Pinpoint the cell where the given text exists, returning its [x, y] midpoint coordinate. 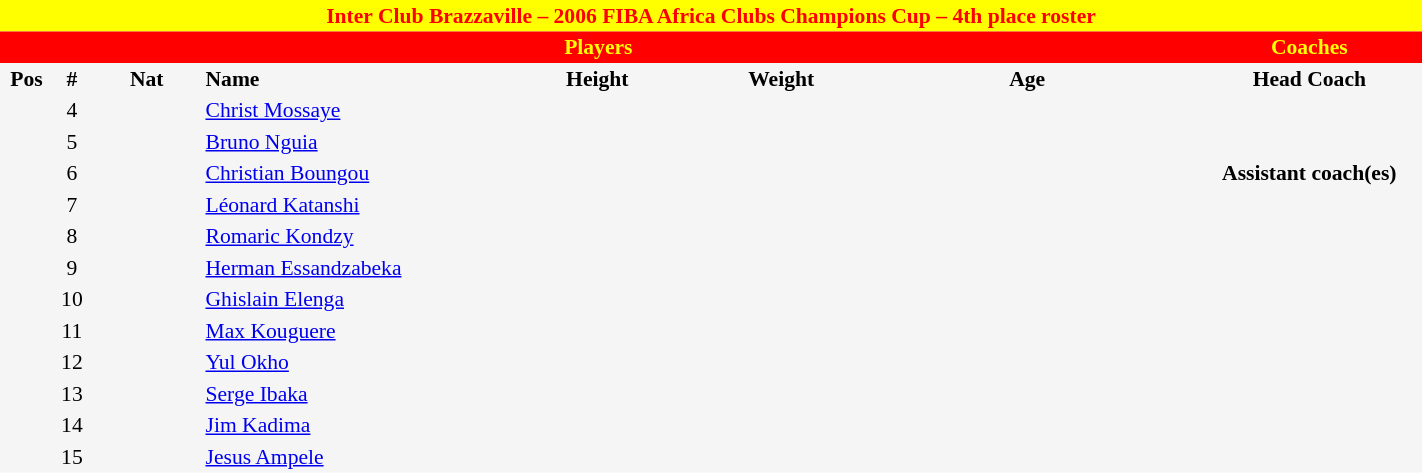
7 [72, 205]
Herman Essandzabeka [346, 268]
13 [72, 394]
Serge Ibaka [346, 394]
Head Coach [1310, 79]
Coaches [1310, 48]
Christian Boungou [346, 174]
Bruno Nguia [346, 142]
Assistant coach(es) [1310, 174]
Height [598, 79]
Ghislain Elenga [346, 300]
9 [72, 268]
Age [1028, 79]
4 [72, 110]
Léonard Katanshi [346, 205]
12 [72, 362]
Players [598, 48]
# [72, 79]
6 [72, 174]
14 [72, 426]
15 [72, 457]
10 [72, 300]
Inter Club Brazzaville – 2006 FIBA Africa Clubs Champions Cup – 4th place roster [711, 16]
11 [72, 331]
Jesus Ampele [346, 457]
Weight [782, 79]
Name [346, 79]
Nat [147, 79]
Jim Kadima [346, 426]
Max Kouguere [346, 331]
5 [72, 142]
8 [72, 236]
Christ Mossaye [346, 110]
Pos [26, 79]
Yul Okho [346, 362]
Romaric Kondzy [346, 236]
